Locate the cell with the specified text and output its (x, y) center coordinate. 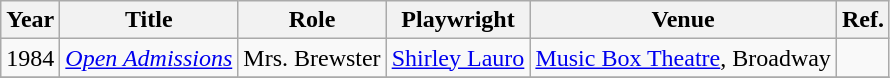
Venue (684, 20)
Open Admissions (149, 58)
Title (149, 20)
Playwright (458, 20)
Role (312, 20)
Ref. (862, 20)
Shirley Lauro (458, 58)
Music Box Theatre, Broadway (684, 58)
1984 (30, 58)
Year (30, 20)
Mrs. Brewster (312, 58)
